Scan for the cell matching the given text and deliver its (x, y) coordinate at center. 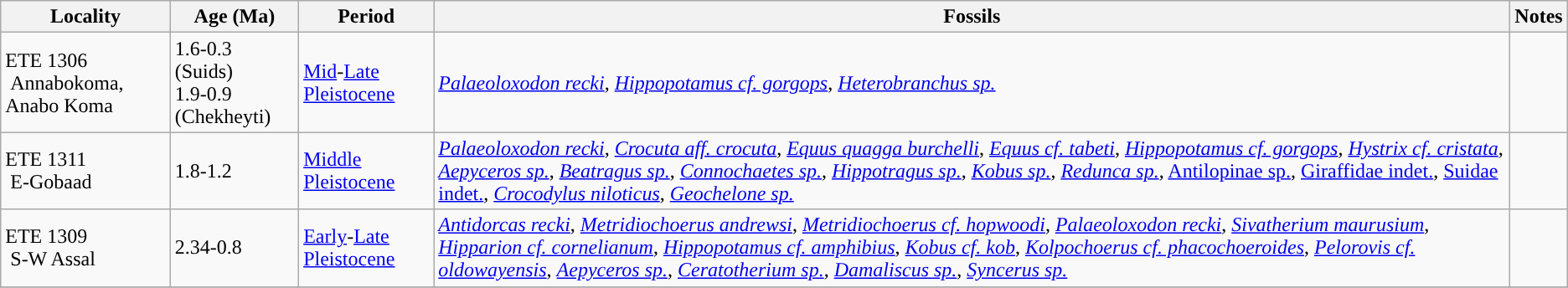
Fossils (972, 17)
2.34-0.8 (235, 248)
Palaeoloxodon recki, Hippopotamus cf. gorgops, Heterobranchus sp. (972, 82)
1.6-0.3 (Suids)1.9-0.9 (Chekheyti) (235, 82)
Middle Pleistocene (367, 171)
ETE 1311 E-Gobaad (85, 171)
Notes (1539, 17)
Age (Ma) (235, 17)
Locality (85, 17)
ETE 1309 S-W Assal (85, 248)
1.8-1.2 (235, 171)
ETE 1306 Annabokoma, Anabo Koma (85, 82)
Mid-Late Pleistocene (367, 82)
Early-Late Pleistocene (367, 248)
Period (367, 17)
